Find where the given text appears and provide that cell's center as [x, y] coordinate. 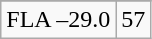
57 [134, 20]
FLA –29.0 [58, 20]
